Scan for the cell matching the given text and deliver its (x, y) coordinate at center. 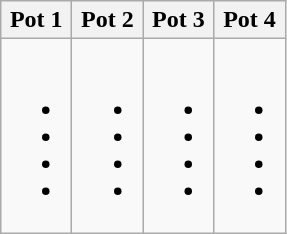
Pot 3 (178, 20)
Pot 1 (36, 20)
Pot 2 (108, 20)
Pot 4 (250, 20)
